For the text-containing cell, return its midpoint in [X, Y] coordinate format. 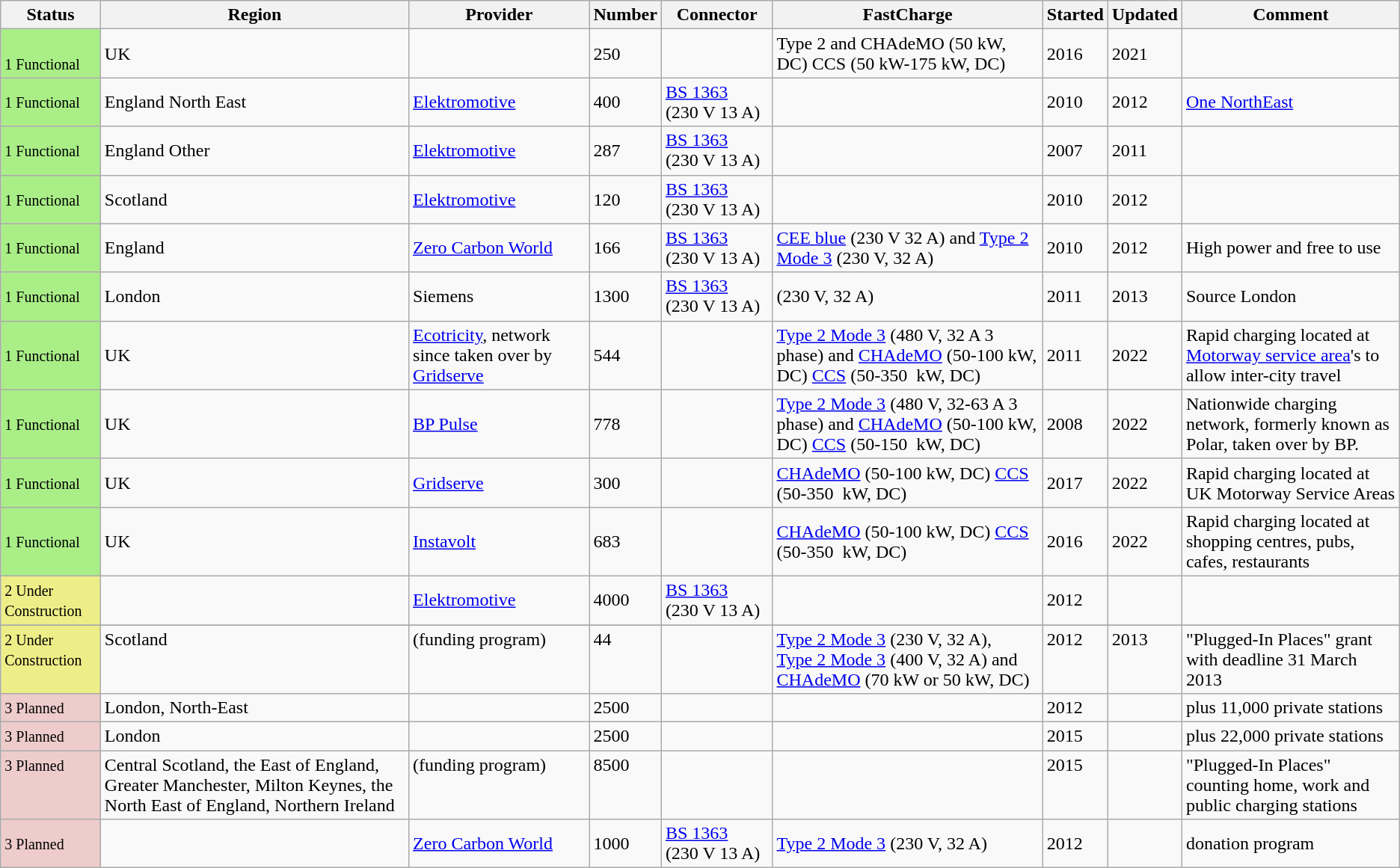
Provider [500, 15]
Instavolt [500, 541]
2007 [1075, 151]
166 [625, 248]
Status [51, 15]
8500 [625, 785]
"Plugged-In Places" grant with deadline 31 March 2013 [1291, 659]
Type 2 Mode 3 (230 V, 32 A) [908, 843]
300 [625, 483]
Ecotricity, network since taken over by Gridserve [500, 355]
Siemens [500, 296]
"Plugged-In Places" counting home, work and public charging stations [1291, 785]
(230 V, 32 A) [908, 296]
Gridserve [500, 483]
High power and free to use [1291, 248]
plus 22,000 private stations [1291, 736]
Type 2 Mode 3 (480 V, 32 A 3 phase) and CHAdeMO (50-100 kW, DC) CCS (50-350 kW, DC) [908, 355]
683 [625, 541]
England North East [254, 102]
1300 [625, 296]
FastCharge [908, 15]
Source London [1291, 296]
BP Pulse [500, 424]
Updated [1144, 15]
Rapid charging located at UK Motorway Service Areas [1291, 483]
England [254, 248]
Region [254, 15]
2008 [1075, 424]
Started [1075, 15]
120 [625, 199]
1000 [625, 843]
Rapid charging located at Motorway service area's to allow inter-city travel [1291, 355]
Connector [716, 15]
Central Scotland, the East of England, Greater Manchester, Milton Keynes, the North East of England, Northern Ireland [254, 785]
CEE blue (230 V 32 A) and Type 2 Mode 3 (230 V, 32 A) [908, 248]
Rapid charging located at shopping centres, pubs, cafes, restaurants [1291, 541]
44 [625, 659]
London, North-East [254, 708]
400 [625, 102]
Nationwide charging network, formerly known as Polar, taken over by BP. [1291, 424]
Type 2 and CHAdeMO (50 kW, DC) CCS (50 kW-175 kW, DC) [908, 54]
544 [625, 355]
4000 [625, 600]
Type 2 Mode 3 (230 V, 32 A), Type 2 Mode 3 (400 V, 32 A) and CHAdeMO (70 kW or 50 kW, DC) [908, 659]
England Other [254, 151]
plus 11,000 private stations [1291, 708]
250 [625, 54]
Number [625, 15]
One NorthEast [1291, 102]
donation program [1291, 843]
Type 2 Mode 3 (480 V, 32-63 A 3 phase) and CHAdeMO (50-100 kW, DC) CCS (50-150 kW, DC) [908, 424]
Comment [1291, 15]
778 [625, 424]
2021 [1144, 54]
287 [625, 151]
2017 [1075, 483]
